From the cell containing the given text, extract its center point as [x, y] coordinate. 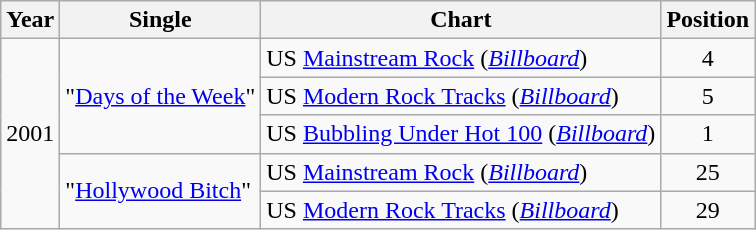
Year [30, 20]
29 [708, 210]
US Bubbling Under Hot 100 (Billboard) [461, 134]
4 [708, 58]
"Days of the Week" [160, 96]
Chart [461, 20]
"Hollywood Bitch" [160, 191]
2001 [30, 134]
1 [708, 134]
25 [708, 172]
Position [708, 20]
5 [708, 96]
Single [160, 20]
